Detect which cell encompasses the target text, then output its (X, Y) center coordinate. 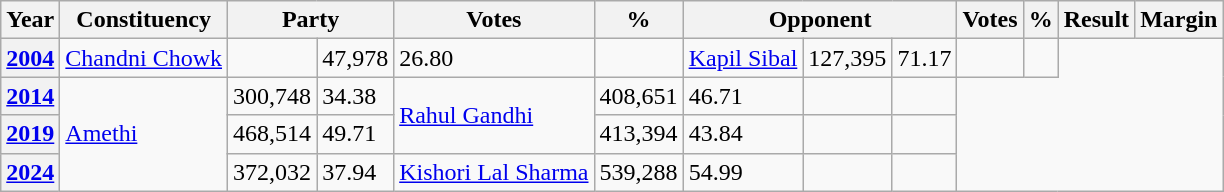
127,395 (848, 58)
Rahul Gandhi (494, 115)
46.71 (743, 96)
54.99 (743, 172)
47,978 (356, 58)
468,514 (272, 134)
Margin (1179, 20)
71.17 (924, 58)
Amethi (144, 134)
539,288 (638, 172)
413,394 (638, 134)
Chandni Chowk (144, 58)
Kapil Sibal (743, 58)
34.38 (356, 96)
372,032 (272, 172)
Result (1096, 20)
49.71 (356, 134)
2024 (30, 172)
2014 (30, 96)
Opponent (820, 20)
43.84 (743, 134)
2004 (30, 58)
26.80 (494, 58)
Kishori Lal Sharma (494, 172)
300,748 (272, 96)
Party (311, 20)
408,651 (638, 96)
2019 (30, 134)
Constituency (144, 20)
37.94 (356, 172)
Year (30, 20)
